Output the (x, y) coordinate of the center of the cell containing the given text.  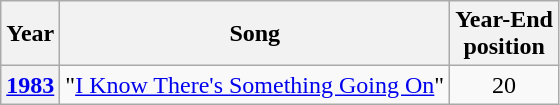
Song (255, 34)
1983 (30, 85)
Year-Endposition (504, 34)
Year (30, 34)
"I Know There's Something Going On" (255, 85)
20 (504, 85)
